Determine the [X, Y] coordinate at the center of the cell enclosing the given text.  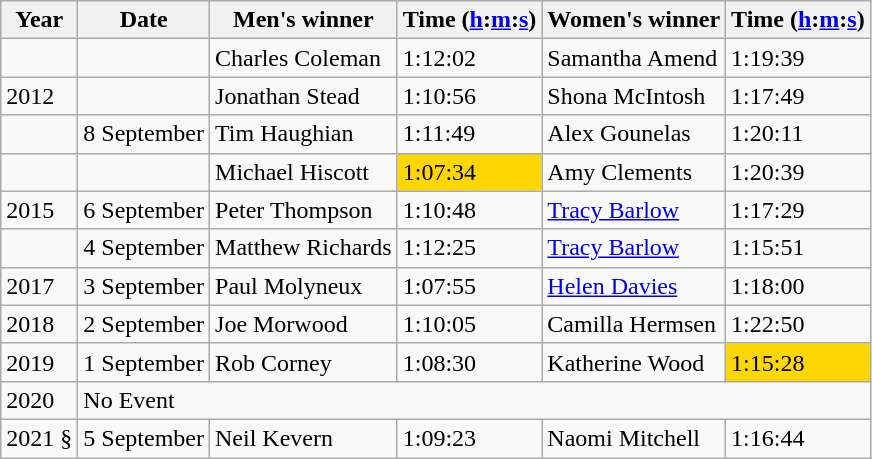
Men's winner [304, 20]
2012 [40, 96]
Tim Haughian [304, 134]
1:16:44 [798, 438]
1:11:49 [470, 134]
1:07:34 [470, 172]
Alex Gounelas [634, 134]
6 September [144, 210]
5 September [144, 438]
1:17:29 [798, 210]
1:22:50 [798, 324]
Joe Morwood [304, 324]
Charles Coleman [304, 58]
2 September [144, 324]
2021 § [40, 438]
1:10:56 [470, 96]
No Event [474, 400]
2017 [40, 286]
Rob Corney [304, 362]
2018 [40, 324]
1:19:39 [798, 58]
3 September [144, 286]
Katherine Wood [634, 362]
Women's winner [634, 20]
1:09:23 [470, 438]
1 September [144, 362]
Helen Davies [634, 286]
1:12:02 [470, 58]
Date [144, 20]
Samantha Amend [634, 58]
1:17:49 [798, 96]
Neil Kevern [304, 438]
Peter Thompson [304, 210]
1:07:55 [470, 286]
Jonathan Stead [304, 96]
2015 [40, 210]
4 September [144, 248]
1:12:25 [470, 248]
2019 [40, 362]
2020 [40, 400]
1:20:39 [798, 172]
Paul Molyneux [304, 286]
1:10:48 [470, 210]
Michael Hiscott [304, 172]
1:18:00 [798, 286]
8 September [144, 134]
Naomi Mitchell [634, 438]
1:10:05 [470, 324]
1:08:30 [470, 362]
Year [40, 20]
Shona McIntosh [634, 96]
Amy Clements [634, 172]
1:20:11 [798, 134]
1:15:51 [798, 248]
1:15:28 [798, 362]
Matthew Richards [304, 248]
Camilla Hermsen [634, 324]
